Output the (x, y) coordinate of the center of the cell containing the given text.  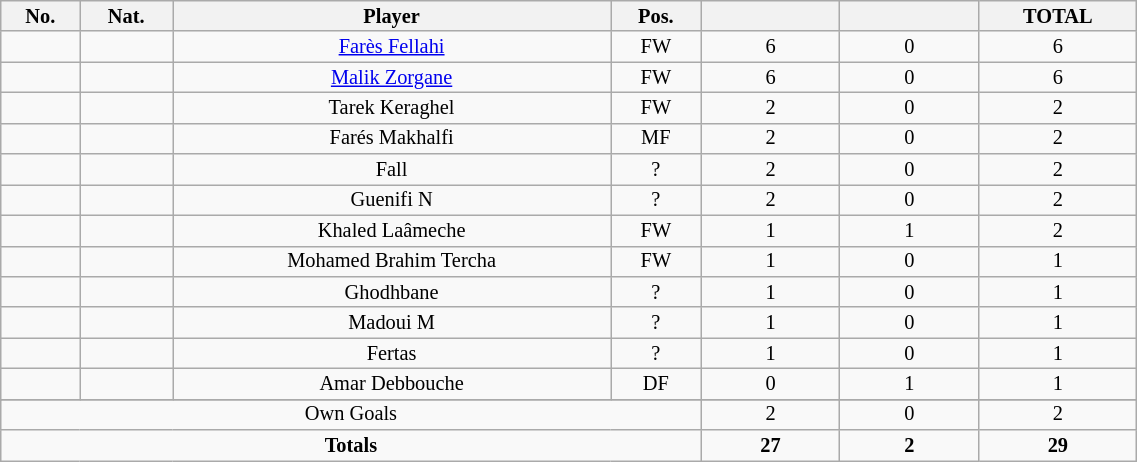
Mohamed Brahim Tercha (392, 262)
Own Goals (351, 414)
Malik Zorgane (392, 78)
Nat. (126, 16)
Farés Makhalfi (392, 138)
Guenifi N (392, 200)
27 (770, 446)
Fall (392, 170)
Player (392, 16)
MF (656, 138)
Amar Debbouche (392, 384)
DF (656, 384)
Fertas (392, 354)
29 (1058, 446)
Farès Fellahi (392, 46)
Ghodhbane (392, 292)
Khaled Laâmeche (392, 230)
Pos. (656, 16)
Tarek Keraghel (392, 108)
TOTAL (1058, 16)
Totals (351, 446)
Madoui M (392, 322)
No. (40, 16)
